Pinpoint the cell where the given text exists, returning its (X, Y) midpoint coordinate. 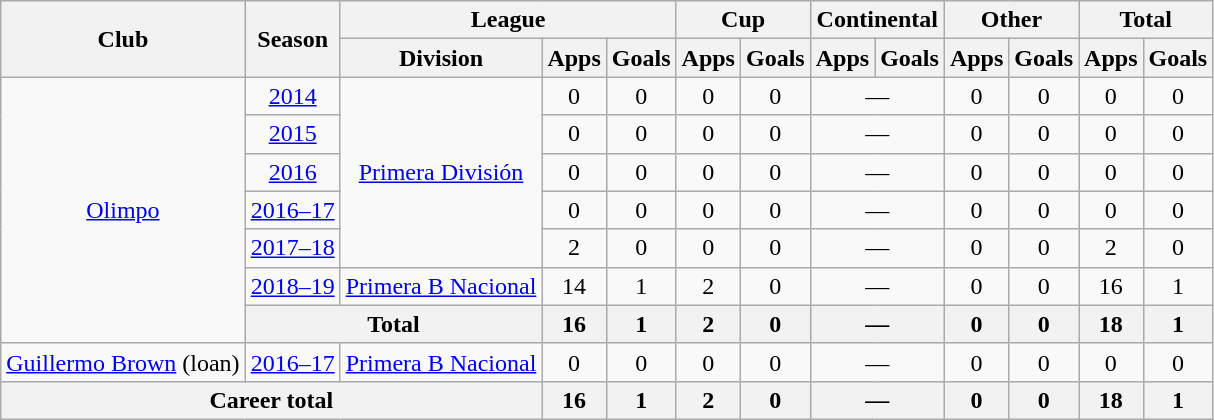
Division (441, 58)
Club (123, 39)
Continental (877, 20)
2018–19 (292, 286)
2016 (292, 172)
2014 (292, 96)
Season (292, 39)
2017–18 (292, 248)
2015 (292, 134)
Cup (743, 20)
League (508, 20)
Primera División (441, 172)
Career total (272, 400)
Olimpo (123, 210)
14 (574, 286)
Other (1011, 20)
Guillermo Brown (loan) (123, 362)
